Capture the cell that displays the provided text and extract its (x, y) central coordinate. 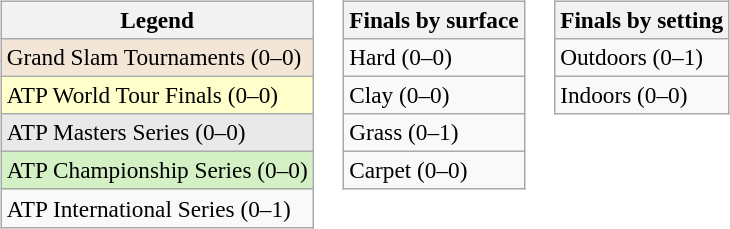
Indoors (0–0) (642, 95)
Grass (0–1) (434, 133)
ATP International Series (0–1) (157, 208)
Outdoors (0–1) (642, 57)
Hard (0–0) (434, 57)
ATP Championship Series (0–0) (157, 171)
Carpet (0–0) (434, 171)
Finals by surface (434, 20)
ATP Masters Series (0–0) (157, 133)
Clay (0–0) (434, 95)
Grand Slam Tournaments (0–0) (157, 57)
ATP World Tour Finals (0–0) (157, 95)
Finals by setting (642, 20)
Legend (157, 20)
